Identify which cell holds the provided text, then report its (X, Y) central coordinate. 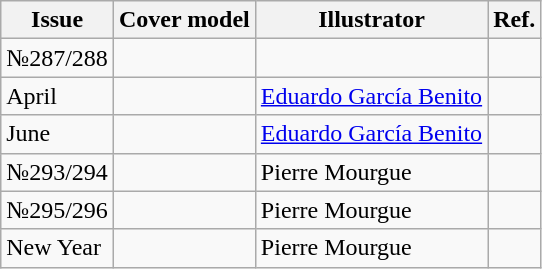
June (58, 134)
Illustrator (371, 20)
№293/294 (58, 172)
April (58, 96)
№287/288 (58, 58)
Ref. (514, 20)
№295/296 (58, 210)
Issue (58, 20)
New Year (58, 248)
Cover model (184, 20)
